Provide the (x, y) coordinate of the cell's center where the given text is located.  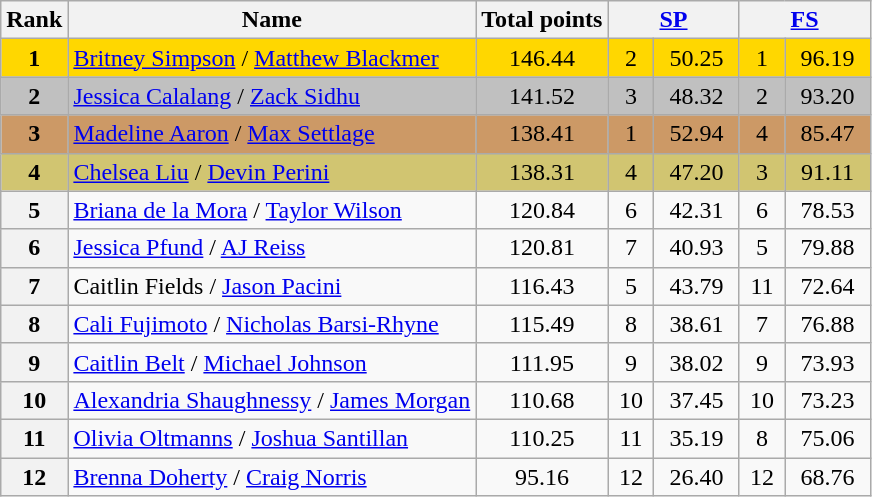
Jessica Pfund / AJ Reiss (272, 248)
Cali Fujimoto / Nicholas Barsi-Rhyne (272, 324)
146.44 (542, 58)
138.31 (542, 172)
85.47 (828, 134)
95.16 (542, 477)
Britney Simpson / Matthew Blackmer (272, 58)
SP (674, 20)
Briana de la Mora / Taylor Wilson (272, 210)
43.79 (696, 286)
79.88 (828, 248)
Olivia Oltmanns / Joshua Santillan (272, 438)
52.94 (696, 134)
76.88 (828, 324)
115.49 (542, 324)
110.25 (542, 438)
Madeline Aaron / Max Settlage (272, 134)
38.61 (696, 324)
120.84 (542, 210)
40.93 (696, 248)
73.93 (828, 362)
FS (804, 20)
37.45 (696, 400)
Alexandria Shaughnessy / James Morgan (272, 400)
120.81 (542, 248)
Name (272, 20)
73.23 (828, 400)
Brenna Doherty / Craig Norris (272, 477)
110.68 (542, 400)
116.43 (542, 286)
75.06 (828, 438)
38.02 (696, 362)
Caitlin Fields / Jason Pacini (272, 286)
42.31 (696, 210)
50.25 (696, 58)
96.19 (828, 58)
35.19 (696, 438)
91.11 (828, 172)
Jessica Calalang / Zack Sidhu (272, 96)
Caitlin Belt / Michael Johnson (272, 362)
93.20 (828, 96)
Total points (542, 20)
47.20 (696, 172)
72.64 (828, 286)
111.95 (542, 362)
138.41 (542, 134)
48.32 (696, 96)
Chelsea Liu / Devin Perini (272, 172)
78.53 (828, 210)
Rank (34, 20)
26.40 (696, 477)
68.76 (828, 477)
141.52 (542, 96)
